Identify which cell holds the provided text, then report its [x, y] central coordinate. 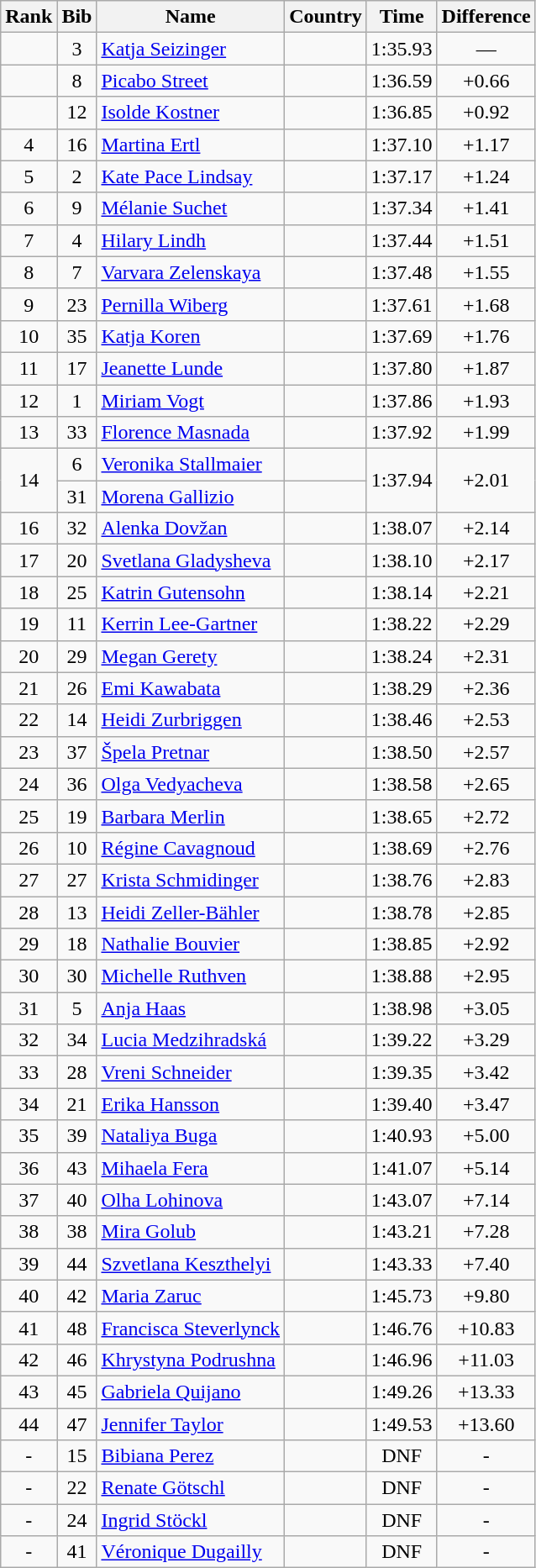
+2.85 [486, 912]
1:37.48 [402, 272]
1:38.65 [402, 816]
+3.42 [486, 1072]
Martina Ertl [191, 145]
+2.92 [486, 944]
Nataliya Buga [191, 1136]
Varvara Zelenskaya [191, 272]
2 [77, 176]
Régine Cavagnoud [191, 848]
Jeanette Lunde [191, 368]
+2.95 [486, 976]
Krista Schmidinger [191, 880]
1:40.93 [402, 1136]
1:37.94 [402, 481]
Bibiana Perez [191, 1456]
1:43.33 [402, 1264]
+1.51 [486, 240]
+2.72 [486, 816]
+2.17 [486, 560]
Khrystyna Podrushna [191, 1360]
1:38.14 [402, 592]
Mihaela Fera [191, 1168]
1:38.10 [402, 560]
Bib [77, 17]
1:38.76 [402, 880]
+1.99 [486, 433]
Vreni Schneider [191, 1072]
Pernilla Wiberg [191, 304]
Lucia Medzihradská [191, 1040]
Michelle Ruthven [191, 976]
+2.76 [486, 848]
+2.21 [486, 592]
1 [77, 401]
Veronika Stallmaier [191, 465]
+13.33 [486, 1392]
Nathalie Bouvier [191, 944]
+2.53 [486, 720]
1:37.69 [402, 336]
1:37.44 [402, 240]
+1.55 [486, 272]
1:38.24 [402, 656]
Ingrid Stöckl [191, 1520]
Maria Zaruc [191, 1296]
1:39.35 [402, 1072]
Mira Golub [191, 1232]
+1.68 [486, 304]
1:38.29 [402, 688]
+2.14 [486, 529]
Olga Vedyacheva [191, 784]
1:43.07 [402, 1200]
+7.28 [486, 1232]
1:39.22 [402, 1040]
1:37.17 [402, 176]
1:38.85 [402, 944]
1:37.10 [402, 145]
Anja Haas [191, 1008]
1:38.58 [402, 784]
+1.41 [486, 208]
Country [326, 17]
+2.36 [486, 688]
1:37.34 [402, 208]
1:38.78 [402, 912]
Isolde Kostner [191, 113]
Erika Hansson [191, 1104]
1:36.85 [402, 113]
1:37.86 [402, 401]
1:39.40 [402, 1104]
Time [402, 17]
Renate Götschl [191, 1488]
Kate Pace Lindsay [191, 176]
Heidi Zeller-Bähler [191, 912]
1:38.69 [402, 848]
+3.47 [486, 1104]
Megan Gerety [191, 656]
+7.14 [486, 1200]
1:38.50 [402, 752]
Svetlana Gladysheva [191, 560]
Picabo Street [191, 81]
47 [77, 1424]
+2.01 [486, 481]
Florence Masnada [191, 433]
1:49.26 [402, 1392]
46 [77, 1360]
1:38.07 [402, 529]
Morena Gallizio [191, 497]
Heidi Zurbriggen [191, 720]
Difference [486, 17]
+7.40 [486, 1264]
Katja Seizinger [191, 49]
1:46.96 [402, 1360]
Szvetlana Keszthelyi [191, 1264]
Francisca Steverlynck [191, 1328]
+5.14 [486, 1168]
48 [77, 1328]
+9.80 [486, 1296]
+0.92 [486, 113]
1:35.93 [402, 49]
1:37.92 [402, 433]
+3.05 [486, 1008]
Name [191, 17]
1:43.21 [402, 1232]
Miriam Vogt [191, 401]
— [486, 49]
Emi Kawabata [191, 688]
+3.29 [486, 1040]
+1.76 [486, 336]
Špela Pretnar [191, 752]
Barbara Merlin [191, 816]
1:46.76 [402, 1328]
Katrin Gutensohn [191, 592]
1:38.88 [402, 976]
1:38.98 [402, 1008]
1:49.53 [402, 1424]
Kerrin Lee-Gartner [191, 624]
Rank [29, 17]
1:36.59 [402, 81]
1:37.61 [402, 304]
1:37.80 [402, 368]
+2.31 [486, 656]
+1.17 [486, 145]
+2.83 [486, 880]
Alenka Dovžan [191, 529]
+11.03 [486, 1360]
+1.87 [486, 368]
+2.65 [486, 784]
Gabriela Quijano [191, 1392]
+1.93 [486, 401]
1:45.73 [402, 1296]
Mélanie Suchet [191, 208]
1:41.07 [402, 1168]
1:38.46 [402, 720]
+2.29 [486, 624]
+10.83 [486, 1328]
+0.66 [486, 81]
3 [77, 49]
Véronique Dugailly [191, 1552]
1:38.22 [402, 624]
+5.00 [486, 1136]
15 [77, 1456]
45 [77, 1392]
Olha Lohinova [191, 1200]
Hilary Lindh [191, 240]
Jennifer Taylor [191, 1424]
+13.60 [486, 1424]
Katja Koren [191, 336]
+1.24 [486, 176]
+2.57 [486, 752]
